Determine the [x, y] coordinate at the center of the cell enclosing the given text.  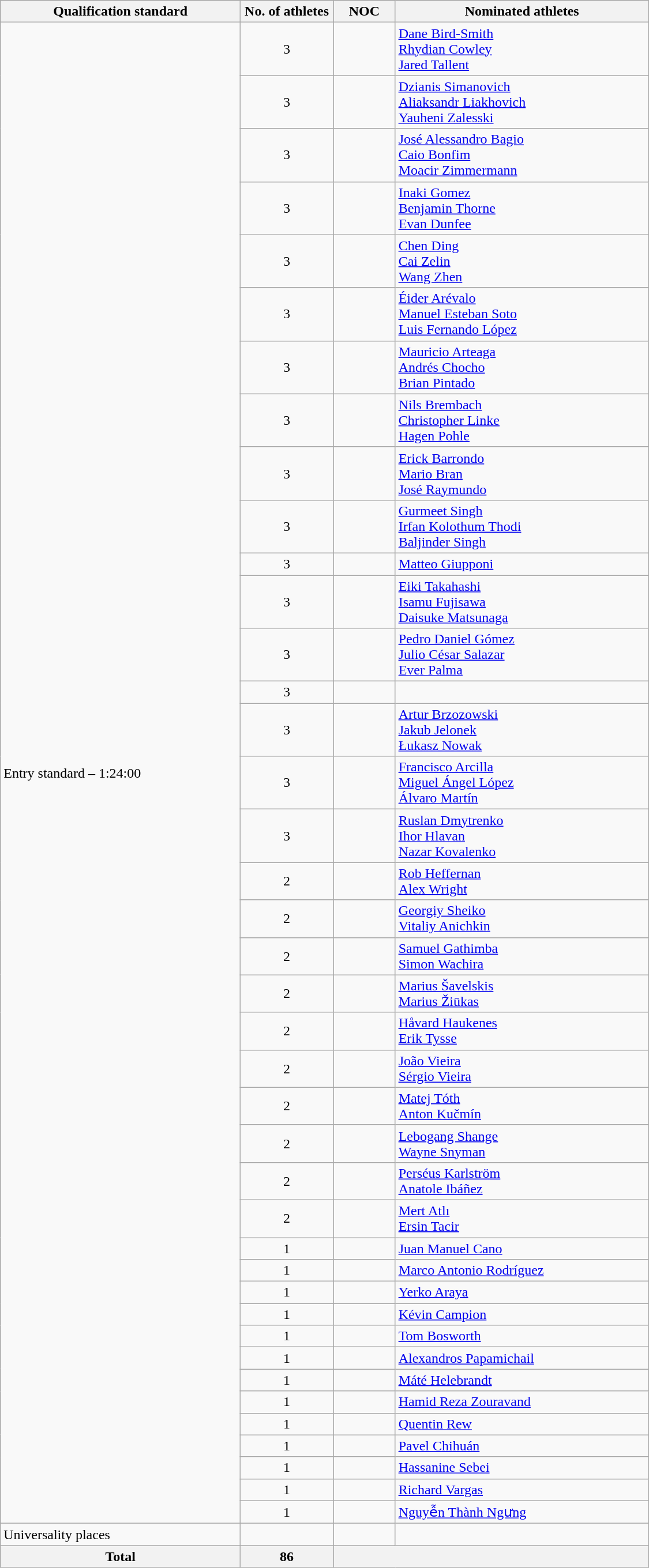
Håvard HaukenesErik Tysse [522, 1031]
Lebogang ShangeWayne Snyman [522, 1144]
Pedro Daniel GómezJulio César SalazarEver Palma [522, 655]
Perséus KarlströmAnatole Ibáñez [522, 1181]
Nguyễn Thành Ngưng [522, 1512]
Eiki TakahashiIsamu FujisawaDaisuke Matsunaga [522, 602]
Hassanine Sebei [522, 1468]
Inaki GomezBenjamin ThorneEvan Dunfee [522, 208]
Erick BarrondoMario BranJosé Raymundo [522, 473]
Nils BrembachChristopher LinkeHagen Pohle [522, 420]
Richard Vargas [522, 1490]
Mauricio ArteagaAndrés ChochoBrian Pintado [522, 367]
José Alessandro Bagio Caio BonfimMoacir Zimmermann [522, 155]
Yerko Araya [522, 1292]
Total [121, 1556]
Nominated athletes [522, 12]
Éider ArévaloManuel Esteban SotoLuis Fernando López [522, 314]
No. of athletes [287, 12]
Ruslan DmytrenkoIhor HlavanNazar Kovalenko [522, 836]
Gurmeet SinghIrfan Kolothum ThodiBaljinder Singh [522, 526]
Pavel Chihuán [522, 1446]
João VieiraSérgio Vieira [522, 1069]
Marco Antonio Rodríguez [522, 1271]
Dzianis SimanovichAliaksandr LiakhovichYauheni Zalesski [522, 102]
Chen DingCai ZelinWang Zhen [522, 261]
Dane Bird-SmithRhydian CowleyJared Tallent [522, 49]
NOC [365, 12]
Artur BrzozowskiJakub JelonekŁukasz Nowak [522, 730]
Tom Bosworth [522, 1336]
Kévin Campion [522, 1314]
Francisco ArcillaMiguel Ángel LópezÁlvaro Martín [522, 783]
Matej TóthAnton Kučmín [522, 1106]
Hamid Reza Zouravand [522, 1402]
Mert AtlıErsin Tacir [522, 1219]
Rob HeffernanAlex Wright [522, 881]
Qualification standard [121, 12]
Juan Manuel Cano [522, 1248]
Quentin Rew [522, 1424]
Alexandros Papamichail [522, 1358]
Marius ŠavelskisMarius Žiūkas [522, 994]
Máté Helebrandt [522, 1380]
Universality places [121, 1535]
Matteo Giupponi [522, 564]
Entry standard – 1:24:00 [121, 773]
Georgiy SheikoVitaliy Anichkin [522, 919]
Samuel GathimbaSimon Wachira [522, 956]
86 [287, 1556]
